Locate the cell with the specified text and output its (x, y) center coordinate. 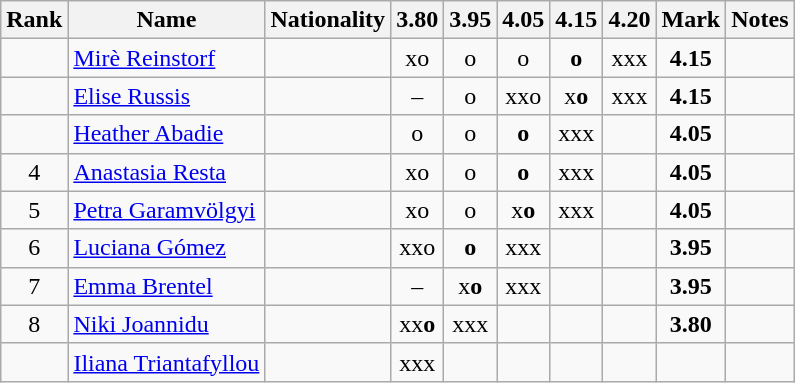
Niki Joannidu (166, 324)
Mark (691, 20)
5 (34, 210)
Elise Russis (166, 96)
Anastasia Resta (166, 172)
8 (34, 324)
Iliana Triantafyllou (166, 362)
4.20 (630, 20)
4 (34, 172)
6 (34, 248)
Mirè Reinstorf (166, 58)
Name (166, 20)
Rank (34, 20)
Petra Garamvölgyi (166, 210)
Luciana Gómez (166, 248)
Notes (760, 20)
7 (34, 286)
Heather Abadie (166, 134)
Emma Brentel (166, 286)
Nationality (328, 20)
